Return [x, y] of the center of cell containing provided text 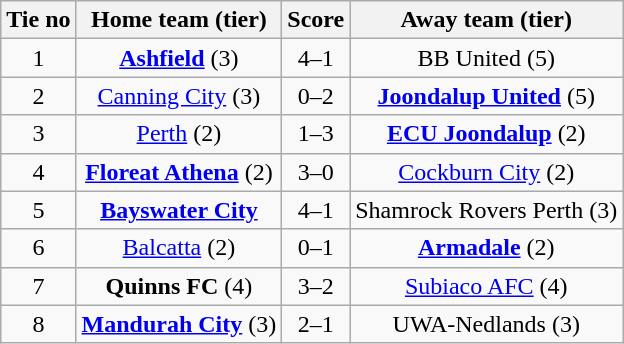
Away team (tier) [486, 20]
6 [38, 248]
5 [38, 210]
Subiaco AFC (4) [486, 286]
Tie no [38, 20]
Quinns FC (4) [179, 286]
1 [38, 58]
Mandurah City (3) [179, 324]
Home team (tier) [179, 20]
Cockburn City (2) [486, 172]
3–0 [316, 172]
ECU Joondalup (2) [486, 134]
Bayswater City [179, 210]
Ashfield (3) [179, 58]
4 [38, 172]
8 [38, 324]
0–1 [316, 248]
0–2 [316, 96]
7 [38, 286]
Balcatta (2) [179, 248]
2–1 [316, 324]
UWA-Nedlands (3) [486, 324]
Canning City (3) [179, 96]
Perth (2) [179, 134]
3–2 [316, 286]
3 [38, 134]
Shamrock Rovers Perth (3) [486, 210]
Floreat Athena (2) [179, 172]
2 [38, 96]
BB United (5) [486, 58]
Score [316, 20]
Joondalup United (5) [486, 96]
1–3 [316, 134]
Armadale (2) [486, 248]
